Search for the cell housing the specified text and yield its (x, y) center coordinate. 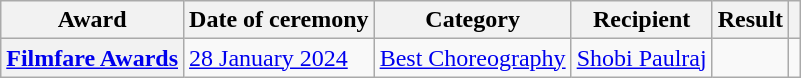
Result (750, 20)
Recipient (642, 20)
Award (92, 20)
Category (472, 20)
Date of ceremony (280, 20)
28 January 2024 (280, 58)
Best Choreography (472, 58)
Shobi Paulraj (642, 58)
Filmfare Awards (92, 58)
